Find where the given text appears and provide that cell's center as [X, Y] coordinate. 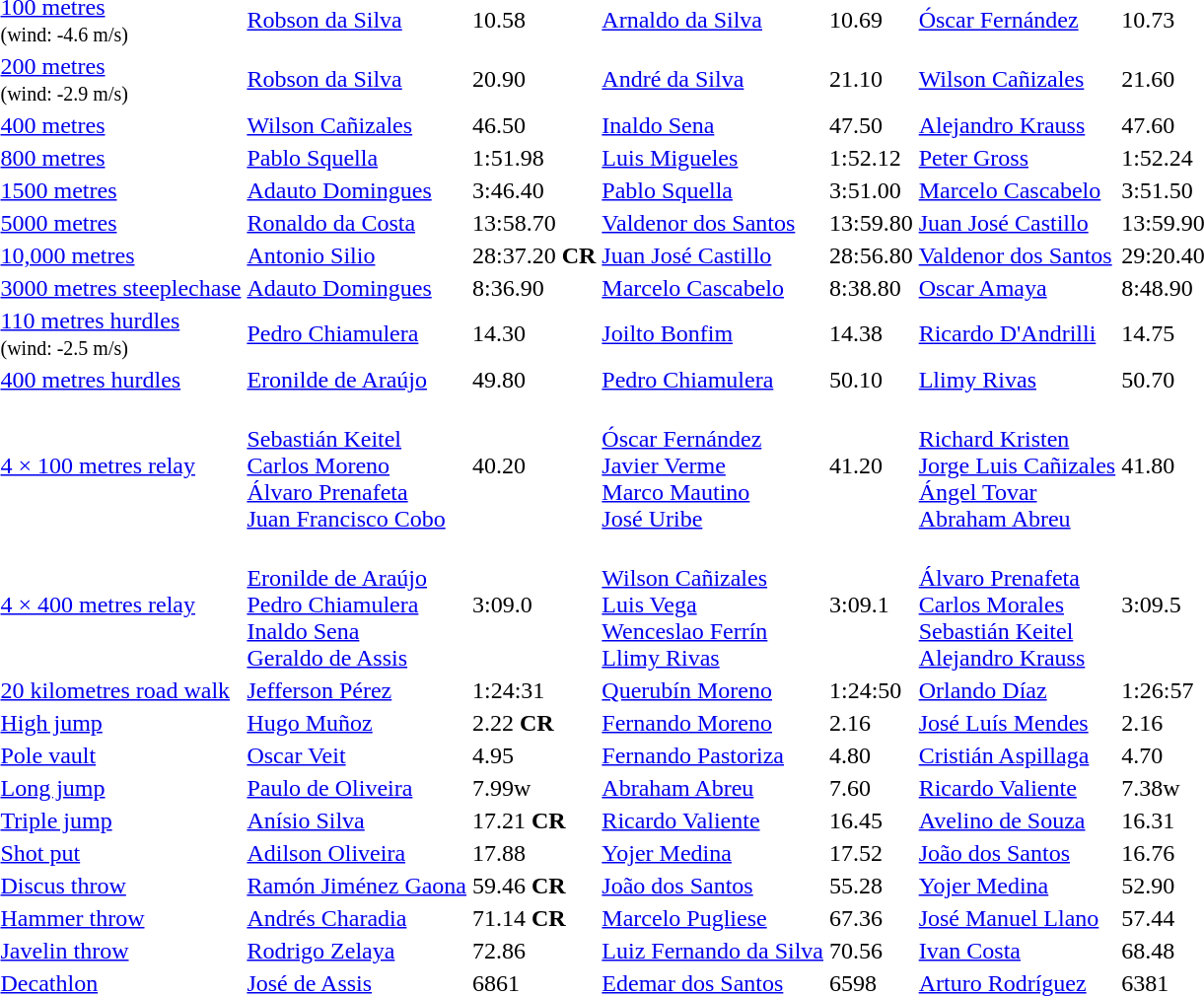
Peter Gross [1018, 158]
40.20 [534, 465]
Fernando Moreno [713, 723]
André da Silva [713, 79]
1:24:50 [871, 690]
Paulo de Oliveira [357, 788]
13:58.70 [534, 223]
7.99w [534, 788]
3:46.40 [534, 190]
17.88 [534, 853]
2.16 [871, 723]
16.45 [871, 820]
Ricardo D'Andrilli [1018, 333]
Adilson Oliveira [357, 853]
20.90 [534, 79]
47.50 [871, 125]
Llimy Rivas [1018, 380]
Jefferson Pérez [357, 690]
Óscar FernándezJavier VermeMarco MautinoJosé Uribe [713, 465]
Anísio Silva [357, 820]
67.36 [871, 918]
Avelino de Souza [1018, 820]
21.10 [871, 79]
José Manuel Llano [1018, 918]
50.10 [871, 380]
Antonio Silio [357, 255]
Richard KristenJorge Luis CañizalesÁngel TovarAbraham Abreu [1018, 465]
71.14 CR [534, 918]
Cristián Aspillaga [1018, 755]
Álvaro PrenafetaCarlos MoralesSebastián KeitelAlejandro Krauss [1018, 605]
17.52 [871, 853]
46.50 [534, 125]
Ramón Jiménez Gaona [357, 886]
Orlando Díaz [1018, 690]
70.56 [871, 951]
Alejandro Krauss [1018, 125]
4.80 [871, 755]
1:24:31 [534, 690]
49.80 [534, 380]
Luis Migueles [713, 158]
14.38 [871, 333]
13:59.80 [871, 223]
8:36.90 [534, 288]
Wilson CañizalesLuis VegaWenceslao FerrínLlimy Rivas [713, 605]
59.46 CR [534, 886]
Eronilde de AraújoPedro ChiamuleraInaldo SenaGeraldo de Assis [357, 605]
Ronaldo da Costa [357, 223]
Joilto Bonfim [713, 333]
28:56.80 [871, 255]
3:09.0 [534, 605]
14.30 [534, 333]
Oscar Veit [357, 755]
8:38.80 [871, 288]
Querubín Moreno [713, 690]
1:51.98 [534, 158]
55.28 [871, 886]
Luiz Fernando da Silva [713, 951]
1:52.12 [871, 158]
Robson da Silva [357, 79]
72.86 [534, 951]
José Luís Mendes [1018, 723]
Eronilde de Araújo [357, 380]
Andrés Charadia [357, 918]
2.22 CR [534, 723]
17.21 CR [534, 820]
Marcelo Pugliese [713, 918]
3:51.00 [871, 190]
Sebastián KeitelCarlos MorenoÁlvaro PrenafetaJuan Francisco Cobo [357, 465]
3:09.1 [871, 605]
Fernando Pastoriza [713, 755]
7.60 [871, 788]
Rodrigo Zelaya [357, 951]
Ivan Costa [1018, 951]
Abraham Abreu [713, 788]
41.20 [871, 465]
Oscar Amaya [1018, 288]
Hugo Muñoz [357, 723]
28:37.20 CR [534, 255]
4.95 [534, 755]
Inaldo Sena [713, 125]
